Determine the (x, y) coordinate at the center of the cell enclosing the given text.  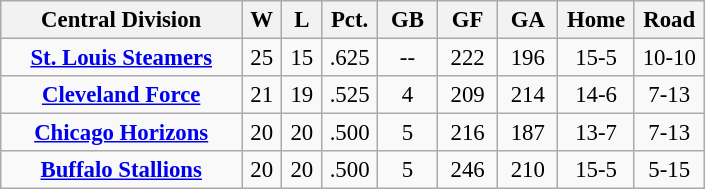
GA (528, 20)
Central Division (122, 20)
246 (468, 170)
Home (596, 20)
196 (528, 58)
W (262, 20)
Cleveland Force (122, 95)
21 (262, 95)
L (302, 20)
216 (468, 133)
210 (528, 170)
Pct. (350, 20)
25 (262, 58)
187 (528, 133)
Chicago Horizons (122, 133)
19 (302, 95)
Road (669, 20)
209 (468, 95)
10-10 (669, 58)
214 (528, 95)
Buffalo Stallions (122, 170)
.525 (350, 95)
St. Louis Steamers (122, 58)
GB (407, 20)
5-15 (669, 170)
.625 (350, 58)
222 (468, 58)
-- (407, 58)
15 (302, 58)
13-7 (596, 133)
GF (468, 20)
4 (407, 95)
14-6 (596, 95)
